Scan for the cell matching the given text and deliver its (x, y) coordinate at center. 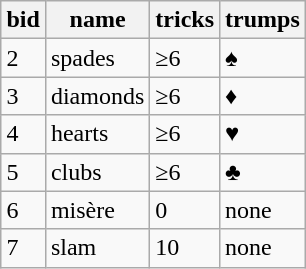
0 (185, 210)
diamonds (97, 96)
♥ (263, 134)
4 (23, 134)
7 (23, 248)
5 (23, 172)
6 (23, 210)
misère (97, 210)
trumps (263, 20)
♠ (263, 58)
slam (97, 248)
bid (23, 20)
2 (23, 58)
♣ (263, 172)
spades (97, 58)
tricks (185, 20)
♦ (263, 96)
name (97, 20)
hearts (97, 134)
clubs (97, 172)
3 (23, 96)
10 (185, 248)
